For the text-containing cell, return its midpoint in [X, Y] coordinate format. 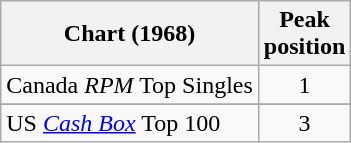
Peakposition [304, 34]
Canada RPM Top Singles [130, 85]
3 [304, 123]
Chart (1968) [130, 34]
US Cash Box Top 100 [130, 123]
1 [304, 85]
